For the text-containing cell, return its midpoint in [X, Y] coordinate format. 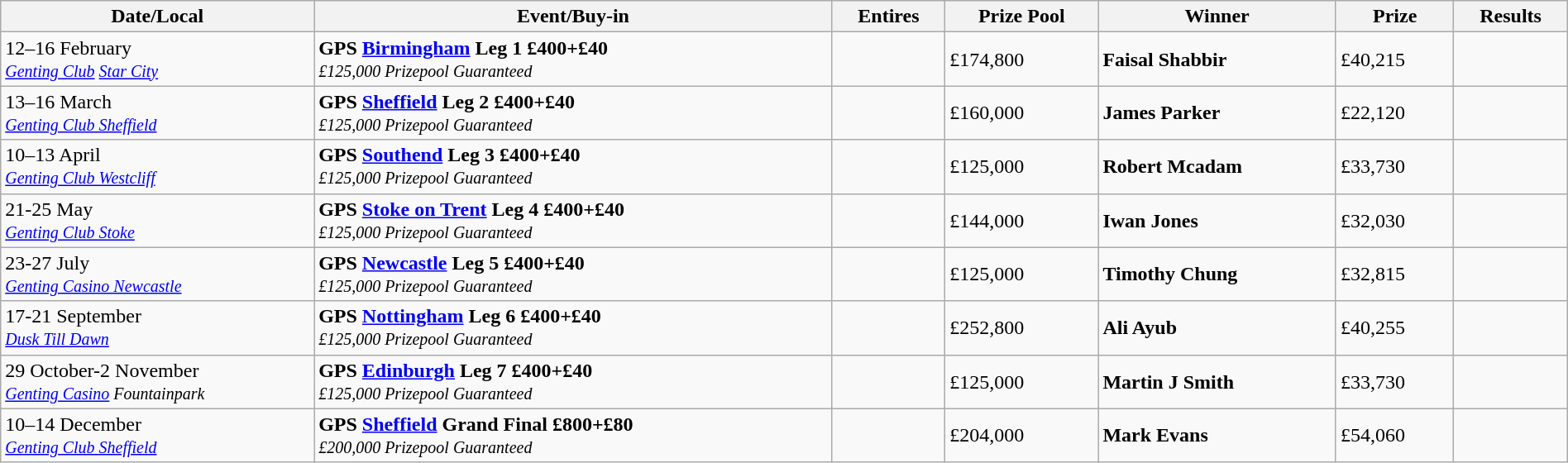
GPS Sheffield Grand Final £800+£80£200,000 Prizepool Guaranteed [574, 435]
Winner [1217, 17]
Prize Pool [1022, 17]
GPS Edinburgh Leg 7 £400+£40£125,000 Prizepool Guaranteed [574, 382]
Entires [888, 17]
Date/Local [157, 17]
Results [1510, 17]
13–16 MarchGenting Club Sheffield [157, 112]
Iwan Jones [1217, 220]
Event/Buy-in [574, 17]
James Parker [1217, 112]
£160,000 [1022, 112]
10–13 AprilGenting Club Westcliff [157, 167]
Prize [1394, 17]
Mark Evans [1217, 435]
£32,030 [1394, 220]
£40,215 [1394, 60]
£252,800 [1022, 327]
£22,120 [1394, 112]
£32,815 [1394, 274]
GPS Newcastle Leg 5 £400+£40£125,000 Prizepool Guaranteed [574, 274]
12–16 FebruaryGenting Club Star City [157, 60]
£204,000 [1022, 435]
£174,800 [1022, 60]
Faisal Shabbir [1217, 60]
GPS Sheffield Leg 2 £400+£40£125,000 Prizepool Guaranteed [574, 112]
Ali Ayub [1217, 327]
£54,060 [1394, 435]
£40,255 [1394, 327]
Timothy Chung [1217, 274]
23-27 JulyGenting Casino Newcastle [157, 274]
GPS Southend Leg 3 £400+£40£125,000 Prizepool Guaranteed [574, 167]
GPS Nottingham Leg 6 £400+£40£125,000 Prizepool Guaranteed [574, 327]
GPS Birmingham Leg 1 £400+£40£125,000 Prizepool Guaranteed [574, 60]
GPS Stoke on Trent Leg 4 £400+£40£125,000 Prizepool Guaranteed [574, 220]
Robert Mcadam [1217, 167]
Martin J Smith [1217, 382]
17-21 SeptemberDusk Till Dawn [157, 327]
£144,000 [1022, 220]
29 October-2 NovemberGenting Casino Fountainpark [157, 382]
21-25 MayGenting Club Stoke [157, 220]
10–14 DecemberGenting Club Sheffield [157, 435]
